For the text-containing cell, return its midpoint in (x, y) coordinate format. 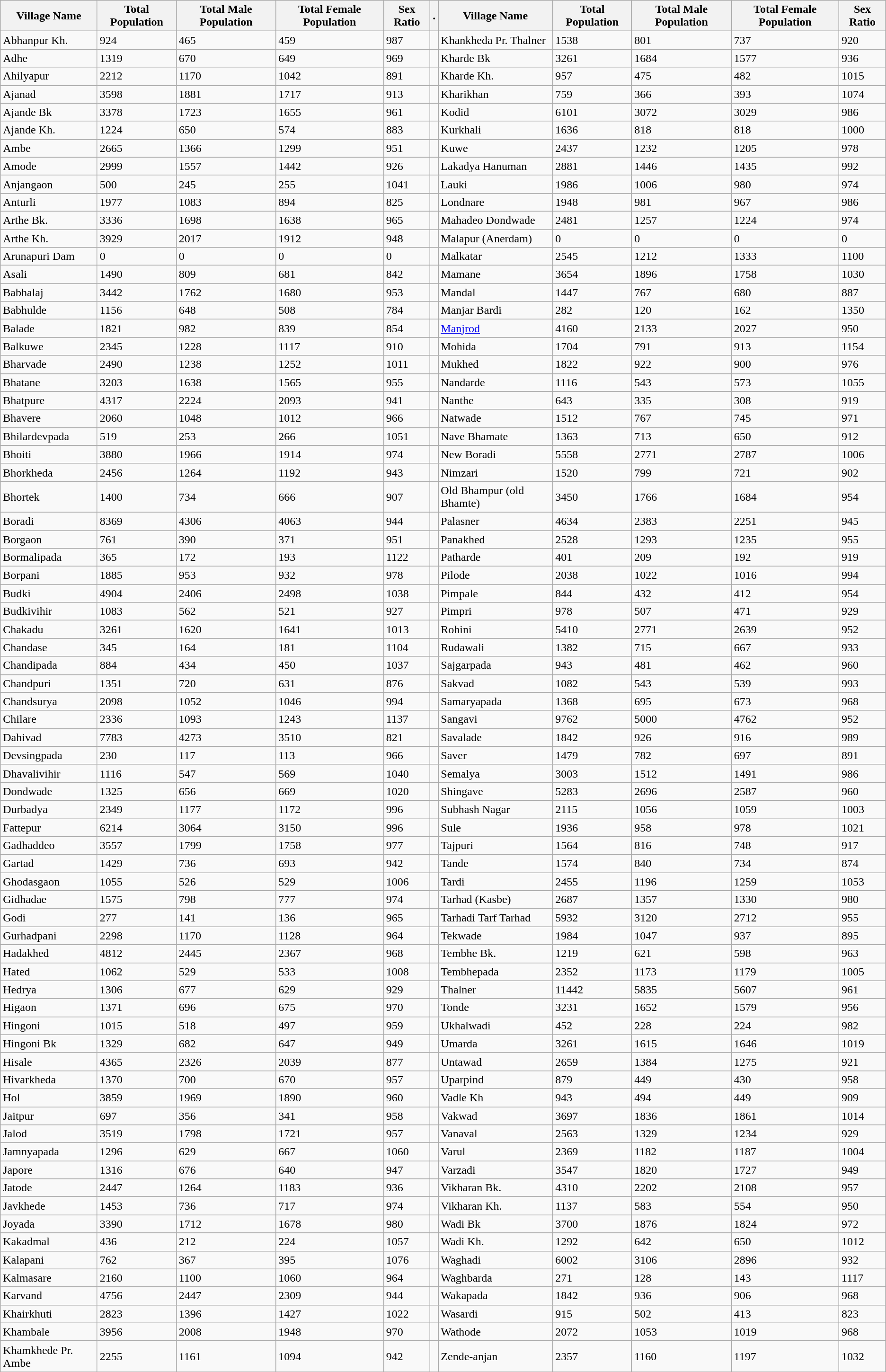
5410 (593, 629)
1914 (329, 454)
Manjar Bardi (496, 310)
1306 (136, 990)
1579 (785, 1008)
3072 (682, 112)
2098 (136, 701)
1384 (682, 1062)
682 (226, 1044)
Tembhe Bk. (496, 954)
2563 (593, 1134)
1122 (407, 558)
Ajanad (49, 94)
New Boradi (496, 454)
976 (862, 364)
877 (407, 1062)
4310 (593, 1188)
Londnare (496, 202)
4762 (785, 719)
266 (329, 436)
1038 (407, 593)
1074 (862, 94)
Chandpuri (49, 683)
2659 (593, 1062)
Kalapani (49, 1260)
1520 (593, 472)
395 (329, 1260)
3203 (136, 382)
945 (862, 521)
1615 (682, 1044)
212 (226, 1242)
2251 (785, 521)
1969 (226, 1098)
1442 (329, 166)
Sule (496, 828)
1293 (682, 539)
136 (329, 918)
3029 (785, 112)
3880 (136, 454)
4756 (136, 1296)
4634 (593, 521)
255 (329, 184)
Umarda (496, 1044)
941 (407, 400)
854 (407, 328)
1076 (407, 1260)
842 (407, 274)
2212 (136, 76)
2017 (226, 238)
Bhatane (49, 382)
801 (682, 40)
Bhortek (49, 497)
3106 (682, 1260)
1574 (593, 864)
3378 (136, 112)
992 (862, 166)
669 (329, 791)
Old Bhampur (old Bhamte) (496, 497)
2445 (226, 954)
Chilare (49, 719)
Mamane (496, 274)
1491 (785, 773)
Tekwade (496, 936)
993 (862, 683)
2437 (593, 148)
1646 (785, 1044)
Chandsurya (49, 701)
Dhavalivihir (49, 773)
1046 (329, 701)
920 (862, 40)
193 (329, 558)
533 (329, 972)
471 (785, 611)
2224 (226, 400)
Japore (49, 1170)
547 (226, 773)
Borpani (49, 575)
915 (593, 1314)
1366 (226, 148)
335 (682, 400)
4812 (136, 954)
1876 (682, 1224)
1041 (407, 184)
Hingoni Bk (49, 1044)
947 (407, 1170)
Kuwe (496, 148)
1257 (682, 220)
1447 (593, 292)
839 (329, 328)
1896 (682, 274)
1986 (593, 184)
696 (226, 1008)
Bhorkheda (49, 472)
6101 (593, 112)
676 (226, 1170)
1429 (136, 864)
8369 (136, 521)
209 (682, 558)
677 (226, 990)
436 (136, 1242)
2787 (785, 454)
656 (226, 791)
1056 (682, 809)
1154 (862, 346)
1821 (136, 328)
Hol (49, 1098)
921 (862, 1062)
1881 (226, 94)
Nave Bhamate (496, 436)
1008 (407, 972)
2881 (593, 166)
341 (329, 1115)
1368 (593, 701)
887 (862, 292)
761 (136, 539)
365 (136, 558)
1179 (785, 972)
Bhoiti (49, 454)
1490 (136, 274)
Dahivad (49, 737)
2060 (136, 418)
Tembhepada (496, 972)
1238 (226, 364)
164 (226, 647)
Wasardi (496, 1314)
2369 (593, 1152)
2027 (785, 328)
1641 (329, 629)
Pimpri (496, 611)
713 (682, 436)
933 (862, 647)
4306 (226, 521)
1966 (226, 454)
4160 (593, 328)
Natwade (496, 418)
956 (862, 1008)
482 (785, 76)
554 (785, 1206)
Vanaval (496, 1134)
693 (329, 864)
434 (226, 665)
230 (136, 755)
Nanthe (496, 400)
Varzadi (496, 1170)
799 (682, 472)
640 (329, 1170)
Arunapuri Dam (49, 257)
1885 (136, 575)
2115 (593, 809)
465 (226, 40)
2309 (329, 1296)
172 (226, 558)
910 (407, 346)
Balkuwe (49, 346)
Wadi Bk (496, 1224)
3956 (136, 1332)
1912 (329, 238)
1350 (862, 310)
2352 (593, 972)
782 (682, 755)
748 (785, 846)
2528 (593, 539)
Ahilyapur (49, 76)
1252 (329, 364)
2639 (785, 629)
1798 (226, 1134)
2481 (593, 220)
1052 (226, 701)
3859 (136, 1098)
1082 (593, 683)
791 (682, 346)
Tarhadi Tarf Tarhad (496, 918)
475 (682, 76)
Wadi Kh. (496, 1242)
1822 (593, 364)
Malkatar (496, 257)
562 (226, 611)
Waghadi (496, 1260)
308 (785, 400)
2357 (593, 1356)
Gartad (49, 864)
2038 (593, 575)
Joyada (49, 1224)
Uparpind (496, 1080)
2490 (136, 364)
Malapur (Anerdam) (496, 238)
277 (136, 918)
1370 (136, 1080)
647 (329, 1044)
1235 (785, 539)
1861 (785, 1115)
Mahadeo Dondwade (496, 220)
462 (785, 665)
1232 (682, 148)
1936 (593, 828)
1427 (329, 1314)
989 (862, 737)
Vadle Kh (496, 1098)
Khairkhuti (49, 1314)
2545 (593, 257)
Waghbarda (496, 1278)
809 (226, 274)
1234 (785, 1134)
494 (682, 1098)
117 (226, 755)
5607 (785, 990)
Hated (49, 972)
6214 (136, 828)
2823 (136, 1314)
1243 (329, 719)
821 (407, 737)
681 (329, 274)
969 (407, 58)
Ukhalwadi (496, 1026)
906 (785, 1296)
1016 (785, 575)
909 (862, 1098)
680 (785, 292)
Kharde Bk (496, 58)
271 (593, 1278)
1004 (862, 1152)
371 (329, 539)
3003 (593, 773)
Durbadya (49, 809)
987 (407, 40)
675 (329, 1008)
Kurkhali (496, 130)
5558 (593, 454)
2455 (593, 882)
143 (785, 1278)
Balade (49, 328)
673 (785, 701)
3120 (682, 918)
1172 (329, 809)
113 (329, 755)
1197 (785, 1356)
1187 (785, 1152)
Thalner (496, 990)
1021 (862, 828)
3700 (593, 1224)
Rudawali (496, 647)
3442 (136, 292)
621 (682, 954)
1160 (682, 1356)
Patharde (496, 558)
883 (407, 130)
481 (682, 665)
Ajande Bk (49, 112)
1093 (226, 719)
922 (682, 364)
Varul (496, 1152)
Gidhadae (49, 900)
1047 (682, 936)
Bhatpure (49, 400)
181 (329, 647)
Arthe Bk. (49, 220)
Subhash Nagar (496, 809)
2498 (329, 593)
Khambale (49, 1332)
2039 (329, 1062)
927 (407, 611)
1680 (329, 292)
Semalya (496, 773)
Panakhed (496, 539)
2326 (226, 1062)
Rohini (496, 629)
879 (593, 1080)
1704 (593, 346)
2072 (593, 1332)
900 (785, 364)
141 (226, 918)
Dondwade (49, 791)
1575 (136, 900)
981 (682, 202)
1382 (593, 647)
1030 (862, 274)
Nimzari (496, 472)
1330 (785, 900)
1557 (226, 166)
907 (407, 497)
Bharvade (49, 364)
1292 (593, 1242)
2298 (136, 936)
3519 (136, 1134)
917 (862, 846)
1762 (226, 292)
Hedrya (49, 990)
1048 (226, 418)
1275 (785, 1062)
Kharde Kh. (496, 76)
3336 (136, 220)
228 (682, 1026)
1173 (682, 972)
4063 (329, 521)
1212 (682, 257)
3150 (329, 828)
737 (785, 40)
Kakadmal (49, 1242)
2367 (329, 954)
4317 (136, 400)
745 (785, 418)
1363 (593, 436)
972 (862, 1224)
1357 (682, 900)
367 (226, 1260)
1182 (682, 1152)
413 (785, 1314)
3598 (136, 94)
Pimpale (496, 593)
Khankheda Pr. Thalner (496, 40)
715 (682, 647)
Gadhaddeo (49, 846)
884 (136, 665)
1565 (329, 382)
894 (329, 202)
816 (682, 846)
1636 (593, 130)
120 (682, 310)
649 (329, 58)
1435 (785, 166)
432 (682, 593)
2108 (785, 1188)
3450 (593, 497)
Karvand (49, 1296)
Javkhede (49, 1206)
1721 (329, 1134)
Sajgarpada (496, 665)
Untawad (496, 1062)
5283 (593, 791)
1228 (226, 346)
450 (329, 665)
695 (682, 701)
2406 (226, 593)
500 (136, 184)
916 (785, 737)
2665 (136, 148)
Lauki (496, 184)
963 (862, 954)
977 (407, 846)
Mukhed (496, 364)
Samaryapada (496, 701)
Anturli (49, 202)
366 (682, 94)
4273 (226, 737)
1977 (136, 202)
1824 (785, 1224)
401 (593, 558)
Jatode (49, 1188)
874 (862, 864)
Palasner (496, 521)
569 (329, 773)
2336 (136, 719)
967 (785, 202)
1319 (136, 58)
Godi (49, 918)
Jalod (49, 1134)
Tardi (496, 882)
666 (329, 497)
Chandipada (49, 665)
Ambe (49, 148)
1020 (407, 791)
Hivarkheda (49, 1080)
390 (226, 539)
720 (226, 683)
1161 (226, 1356)
2202 (682, 1188)
452 (593, 1026)
Boradi (49, 521)
2999 (136, 166)
9762 (593, 719)
Budkivihir (49, 611)
1014 (862, 1115)
Devsingpada (49, 755)
2712 (785, 918)
Savalade (496, 737)
1037 (407, 665)
1196 (682, 882)
631 (329, 683)
648 (226, 310)
Tarhad (Kasbe) (496, 900)
924 (136, 40)
876 (407, 683)
245 (226, 184)
Mohida (496, 346)
1351 (136, 683)
3929 (136, 238)
583 (682, 1206)
Borgaon (49, 539)
700 (226, 1080)
Abhanpur Kh. (49, 40)
253 (226, 436)
1727 (785, 1170)
Kharikhan (496, 94)
1051 (407, 436)
356 (226, 1115)
3697 (593, 1115)
1104 (407, 647)
2255 (136, 1356)
759 (593, 94)
2383 (682, 521)
1296 (136, 1152)
521 (329, 611)
1766 (682, 497)
2008 (226, 1332)
Tonde (496, 1008)
412 (785, 593)
Shingave (496, 791)
1396 (226, 1314)
1479 (593, 755)
Vikharan Bk. (496, 1188)
3510 (329, 737)
Amode (49, 166)
971 (862, 418)
6002 (593, 1260)
1259 (785, 882)
5932 (593, 918)
1400 (136, 497)
1062 (136, 972)
823 (862, 1314)
Babhalaj (49, 292)
2696 (682, 791)
. (434, 16)
502 (682, 1314)
Tande (496, 864)
1620 (226, 629)
2587 (785, 791)
642 (682, 1242)
798 (226, 900)
1059 (785, 809)
1183 (329, 1188)
1003 (862, 809)
3390 (136, 1224)
Mandal (496, 292)
1192 (329, 472)
777 (329, 900)
Bormalipada (49, 558)
4904 (136, 593)
Bhilardevpada (49, 436)
Manjrod (496, 328)
717 (329, 1206)
1128 (329, 936)
Pilode (496, 575)
162 (785, 310)
497 (329, 1026)
Budki (49, 593)
Anjangaon (49, 184)
Hisale (49, 1062)
3557 (136, 846)
Arthe Kh. (49, 238)
430 (785, 1080)
2093 (329, 400)
1177 (226, 809)
937 (785, 936)
5835 (682, 990)
3231 (593, 1008)
Hingoni (49, 1026)
1000 (862, 130)
1299 (329, 148)
Asali (49, 274)
844 (593, 593)
Khamkhede Pr. Ambe (49, 1356)
1011 (407, 364)
2345 (136, 346)
526 (226, 882)
Kalmasare (49, 1278)
Sangavi (496, 719)
643 (593, 400)
507 (682, 611)
1723 (226, 112)
1325 (136, 791)
3547 (593, 1170)
Fattepur (49, 828)
1371 (136, 1008)
Vakwad (496, 1115)
1333 (785, 257)
1799 (226, 846)
3064 (226, 828)
Adhe (49, 58)
1984 (593, 936)
Jaitpur (49, 1115)
1032 (862, 1356)
1577 (785, 58)
2896 (785, 1260)
840 (682, 864)
Tajpuri (496, 846)
3654 (593, 274)
Wakapada (496, 1296)
192 (785, 558)
Ghodasgaon (49, 882)
1712 (226, 1224)
1564 (593, 846)
598 (785, 954)
Hadakhed (49, 954)
959 (407, 1026)
2687 (593, 900)
902 (862, 472)
1678 (329, 1224)
345 (136, 647)
948 (407, 238)
459 (329, 40)
1156 (136, 310)
721 (785, 472)
282 (593, 310)
Bhavere (49, 418)
Higaon (49, 1008)
1698 (226, 220)
1005 (862, 972)
Jamnyapada (49, 1152)
Kodid (496, 112)
7783 (136, 737)
912 (862, 436)
Gurhadpani (49, 936)
508 (329, 310)
1446 (682, 166)
1836 (682, 1115)
Chakadu (49, 629)
1890 (329, 1098)
762 (136, 1260)
825 (407, 202)
1219 (593, 954)
574 (329, 130)
2160 (136, 1278)
Vikharan Kh. (496, 1206)
1042 (329, 76)
128 (682, 1278)
Sakvad (496, 683)
1717 (329, 94)
Babhulde (49, 310)
5000 (682, 719)
1013 (407, 629)
Chandase (49, 647)
1820 (682, 1170)
573 (785, 382)
539 (785, 683)
1205 (785, 148)
1316 (136, 1170)
1538 (593, 40)
393 (785, 94)
1057 (407, 1242)
1655 (329, 112)
518 (226, 1026)
519 (136, 436)
1040 (407, 773)
Nandarde (496, 382)
Wathode (496, 1332)
1652 (682, 1008)
Ajande Kh. (49, 130)
1094 (329, 1356)
11442 (593, 990)
Zende-anjan (496, 1356)
1453 (136, 1206)
2456 (136, 472)
Saver (496, 755)
784 (407, 310)
2349 (136, 809)
895 (862, 936)
2133 (682, 328)
4365 (136, 1062)
Lakadya Hanuman (496, 166)
